Search for the cell housing the specified text and yield its [x, y] center coordinate. 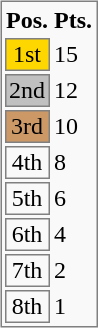
1st [28, 56]
10 [74, 128]
8th [28, 308]
2 [74, 272]
1 [74, 308]
4th [28, 164]
15 [74, 56]
8 [74, 164]
Pos. [28, 21]
6th [28, 236]
7th [28, 272]
5th [28, 200]
4 [74, 236]
3rd [28, 128]
12 [74, 92]
6 [74, 200]
Pts. [74, 21]
2nd [28, 92]
